Find where the given text appears and provide that cell's center as (X, Y) coordinate. 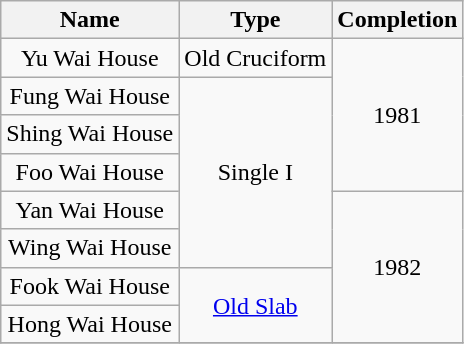
Completion (398, 20)
Yan Wai House (90, 210)
Name (90, 20)
Old Cruciform (256, 58)
Wing Wai House (90, 248)
1982 (398, 267)
Hong Wai House (90, 324)
Old Slab (256, 305)
Foo Wai House (90, 172)
Fung Wai House (90, 96)
Shing Wai House (90, 134)
Type (256, 20)
Single I (256, 172)
1981 (398, 115)
Yu Wai House (90, 58)
Fook Wai House (90, 286)
